For the text-containing cell, return its midpoint in (x, y) coordinate format. 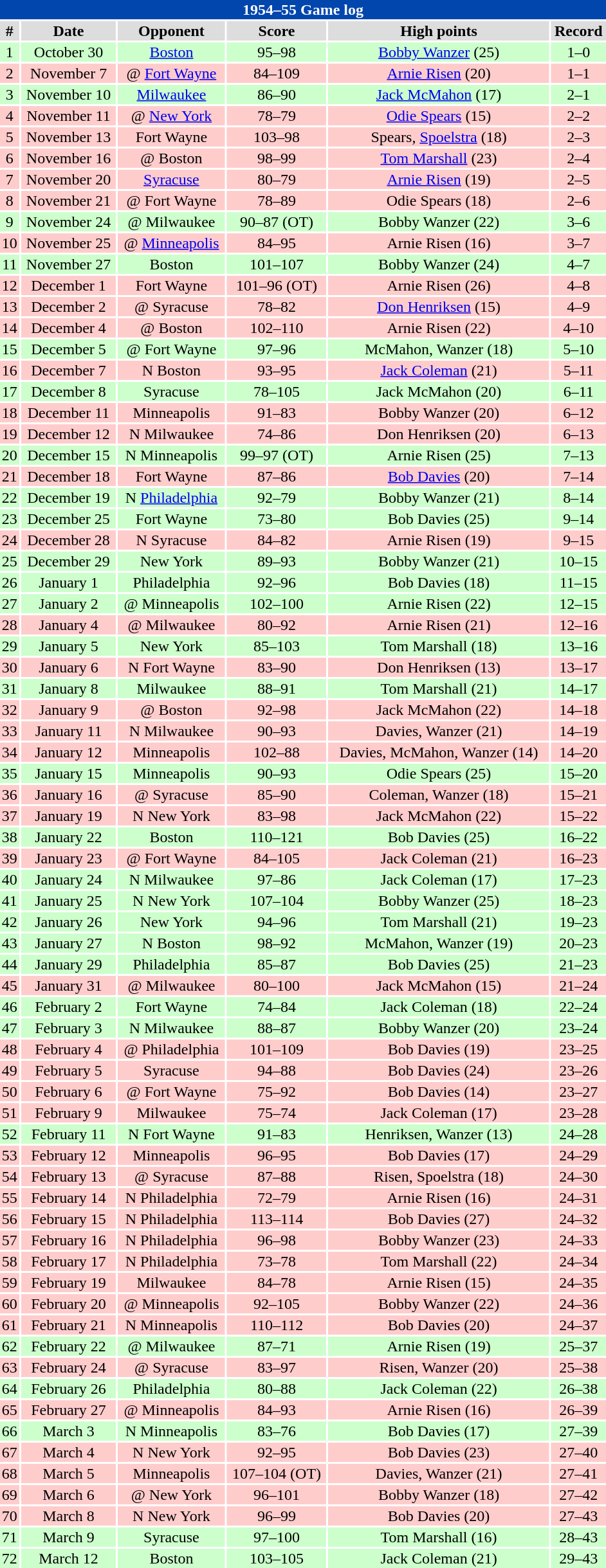
93–95 (277, 370)
16 (10, 370)
11 (10, 264)
Jack Coleman (18) (439, 1007)
6–12 (579, 413)
October 30 (69, 52)
13–17 (579, 667)
9 (10, 222)
17 (10, 392)
10–15 (579, 561)
Risen, Wanzer (20) (439, 1367)
34 (10, 752)
28 (10, 625)
January 1 (69, 582)
85–103 (277, 646)
23–27 (579, 1092)
84–78 (277, 1283)
February 13 (69, 1176)
November 25 (69, 243)
Davies, McMahon, Wanzer (14) (439, 752)
78–89 (277, 201)
99–97 (OT) (277, 455)
92–95 (277, 1452)
25–37 (579, 1346)
24–37 (579, 1325)
9–14 (579, 519)
66 (10, 1431)
February 14 (69, 1198)
January 23 (69, 858)
March 6 (69, 1495)
March 4 (69, 1452)
December 11 (69, 413)
12–16 (579, 625)
December 7 (69, 370)
96–95 (277, 1155)
83–97 (277, 1367)
2–1 (579, 95)
Arnie Risen (20) (439, 73)
96–101 (277, 1495)
113–114 (277, 1219)
Risen, Spoelstra (18) (439, 1176)
65 (10, 1410)
96–99 (277, 1516)
14–18 (579, 710)
107–104 (OT) (277, 1473)
52 (10, 1134)
35 (10, 773)
48 (10, 1049)
74–84 (277, 1007)
January 22 (69, 837)
27–39 (579, 1431)
98–99 (277, 158)
February 17 (69, 1261)
24–33 (579, 1240)
90–87 (OT) (277, 222)
51 (10, 1113)
19 (10, 434)
Record (579, 31)
2–6 (579, 201)
71 (10, 1537)
20 (10, 455)
Bob Davies (24) (439, 1070)
15–21 (579, 795)
24–36 (579, 1304)
Arnie Risen (21) (439, 625)
7–14 (579, 476)
61 (10, 1325)
January 6 (69, 667)
1–0 (579, 52)
70 (10, 1516)
1954–55 Game log (303, 10)
39 (10, 858)
24–29 (579, 1155)
27 (10, 604)
Bob Davies (19) (439, 1049)
Spears, Spoelstra (18) (439, 137)
103–105 (277, 1558)
24–31 (579, 1198)
High points (439, 31)
55 (10, 1198)
19–23 (579, 922)
11–15 (579, 582)
26 (10, 582)
February 6 (69, 1092)
86–90 (277, 95)
4–9 (579, 307)
January 9 (69, 710)
107–104 (277, 901)
27–41 (579, 1473)
103–98 (277, 137)
47 (10, 1028)
7 (10, 179)
30 (10, 667)
Henriksen, Wanzer (13) (439, 1134)
24–35 (579, 1283)
January 16 (69, 795)
March 9 (69, 1537)
November 21 (69, 201)
96–98 (277, 1240)
4–8 (579, 285)
November 24 (69, 222)
2–4 (579, 158)
Score (277, 31)
41 (10, 901)
Odie Spears (25) (439, 773)
9–15 (579, 540)
38 (10, 837)
January 26 (69, 922)
November 27 (69, 264)
16–22 (579, 837)
80–100 (277, 986)
Tom Marshall (23) (439, 158)
33 (10, 731)
27–40 (579, 1452)
February 26 (69, 1389)
102–100 (277, 604)
84–82 (277, 540)
December 4 (69, 328)
Don Henriksen (13) (439, 667)
February 11 (69, 1134)
97–86 (277, 879)
January 24 (69, 879)
101–107 (277, 264)
Bobby Wanzer (18) (439, 1495)
24–30 (579, 1176)
6–13 (579, 434)
84–93 (277, 1410)
15–20 (579, 773)
February 22 (69, 1346)
7–13 (579, 455)
72–79 (277, 1198)
14–19 (579, 731)
23–26 (579, 1070)
27–42 (579, 1495)
February 19 (69, 1283)
94–88 (277, 1070)
20–23 (579, 943)
Date (69, 31)
92–96 (277, 582)
March 12 (69, 1558)
101–109 (277, 1049)
23 (10, 519)
Bob Davies (18) (439, 582)
January 19 (69, 816)
84–95 (277, 243)
24 (10, 540)
32 (10, 710)
Bobby Wanzer (23) (439, 1240)
@ Philadelphia (171, 1049)
29–43 (579, 1558)
21–24 (579, 986)
5–10 (579, 349)
21 (10, 476)
March 8 (69, 1516)
6–11 (579, 392)
January 15 (69, 773)
97–96 (277, 349)
92–79 (277, 498)
December 19 (69, 498)
February 16 (69, 1240)
Don Henriksen (15) (439, 307)
83–76 (277, 1431)
January 8 (69, 689)
12 (10, 285)
83–98 (277, 816)
72 (10, 1558)
# (10, 31)
Odie Spears (15) (439, 116)
97–100 (277, 1537)
57 (10, 1240)
Coleman, Wanzer (18) (439, 795)
24–28 (579, 1134)
5 (10, 137)
87–86 (277, 476)
Arnie Risen (15) (439, 1283)
3–7 (579, 243)
Jack Coleman (22) (439, 1389)
December 12 (69, 434)
21–23 (579, 964)
February 3 (69, 1028)
Jack McMahon (17) (439, 95)
69 (10, 1495)
December 25 (69, 519)
22 (10, 498)
December 2 (69, 307)
28–43 (579, 1537)
December 18 (69, 476)
80–92 (277, 625)
February 24 (69, 1367)
80–79 (277, 179)
12–15 (579, 604)
14–17 (579, 689)
73–80 (277, 519)
8–14 (579, 498)
February 21 (69, 1325)
64 (10, 1389)
December 8 (69, 392)
89–93 (277, 561)
98–92 (277, 943)
17–23 (579, 879)
45 (10, 986)
5–11 (579, 370)
Bob Davies (23) (439, 1452)
2–5 (579, 179)
December 29 (69, 561)
2–3 (579, 137)
March 3 (69, 1431)
December 15 (69, 455)
McMahon, Wanzer (19) (439, 943)
February 12 (69, 1155)
March 5 (69, 1473)
25 (10, 561)
January 2 (69, 604)
November 7 (69, 73)
February 5 (69, 1070)
Jack McMahon (15) (439, 986)
88–91 (277, 689)
102–110 (277, 328)
68 (10, 1473)
November 10 (69, 95)
87–71 (277, 1346)
December 28 (69, 540)
54 (10, 1176)
January 11 (69, 731)
42 (10, 922)
110–121 (277, 837)
January 25 (69, 901)
Jack McMahon (20) (439, 392)
50 (10, 1092)
83–90 (277, 667)
26–39 (579, 1410)
88–87 (277, 1028)
2–2 (579, 116)
January 5 (69, 646)
18 (10, 413)
February 20 (69, 1304)
24–34 (579, 1261)
November 16 (69, 158)
46 (10, 1007)
40 (10, 879)
44 (10, 964)
November 11 (69, 116)
13–16 (579, 646)
3 (10, 95)
80–88 (277, 1389)
1–1 (579, 73)
67 (10, 1452)
15 (10, 349)
Bobby Wanzer (24) (439, 264)
N Syracuse (171, 540)
Opponent (171, 31)
Arnie Risen (26) (439, 285)
43 (10, 943)
59 (10, 1283)
37 (10, 816)
November 13 (69, 137)
January 29 (69, 964)
February 27 (69, 1410)
Arnie Risen (25) (439, 455)
1 (10, 52)
25–38 (579, 1367)
78–79 (277, 116)
4–7 (579, 264)
53 (10, 1155)
February 15 (69, 1219)
4 (10, 116)
85–87 (277, 964)
14–20 (579, 752)
February 4 (69, 1049)
November 20 (69, 179)
95–98 (277, 52)
8 (10, 201)
63 (10, 1367)
27–43 (579, 1516)
January 4 (69, 625)
Bob Davies (14) (439, 1092)
62 (10, 1346)
60 (10, 1304)
Odie Spears (18) (439, 201)
74–86 (277, 434)
56 (10, 1219)
84–105 (277, 858)
February 2 (69, 1007)
14 (10, 328)
58 (10, 1261)
73–78 (277, 1261)
102–88 (277, 752)
10 (10, 243)
2 (10, 73)
85–90 (277, 795)
13 (10, 307)
23–24 (579, 1028)
75–74 (277, 1113)
78–82 (277, 307)
22–24 (579, 1007)
4–10 (579, 328)
94–96 (277, 922)
23–25 (579, 1049)
Don Henriksen (20) (439, 434)
110–112 (277, 1325)
92–98 (277, 710)
101–96 (OT) (277, 285)
January 31 (69, 986)
Tom Marshall (22) (439, 1261)
McMahon, Wanzer (18) (439, 349)
87–88 (277, 1176)
Tom Marshall (18) (439, 646)
36 (10, 795)
84–109 (277, 73)
January 27 (69, 943)
75–92 (277, 1092)
15–22 (579, 816)
Bob Davies (27) (439, 1219)
6 (10, 158)
January 12 (69, 752)
December 1 (69, 285)
February 9 (69, 1113)
23–28 (579, 1113)
3–6 (579, 222)
26–38 (579, 1389)
92–105 (277, 1304)
16–23 (579, 858)
18–23 (579, 901)
78–105 (277, 392)
December 5 (69, 349)
Tom Marshall (16) (439, 1537)
29 (10, 646)
49 (10, 1070)
24–32 (579, 1219)
31 (10, 689)
